Provide the (X, Y) coordinate of the cell's center where the given text is located.  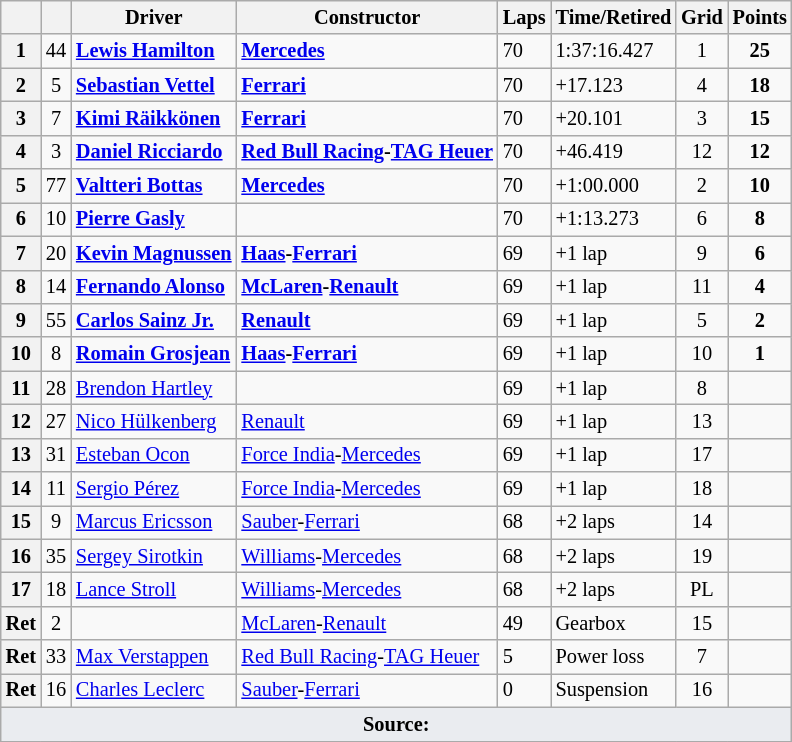
+46.419 (614, 152)
20 (56, 253)
Sebastian Vettel (154, 85)
Power loss (614, 657)
Lance Stroll (154, 589)
Sergio Pérez (154, 489)
Brendon Hartley (154, 388)
Points (760, 17)
Carlos Sainz Jr. (154, 320)
19 (702, 556)
Kimi Räikkönen (154, 118)
31 (56, 455)
Source: (396, 724)
Grid (702, 17)
Suspension (614, 690)
1:37:16.427 (614, 51)
Fernando Alonso (154, 287)
Pierre Gasly (154, 219)
49 (524, 623)
Daniel Ricciardo (154, 152)
25 (760, 51)
Marcus Ericsson (154, 522)
Gearbox (614, 623)
33 (56, 657)
Lewis Hamilton (154, 51)
Charles Leclerc (154, 690)
28 (56, 388)
Driver (154, 17)
27 (56, 421)
44 (56, 51)
+20.101 (614, 118)
PL (702, 589)
Sergey Sirotkin (154, 556)
Valtteri Bottas (154, 186)
+1:00.000 (614, 186)
Nico Hülkenberg (154, 421)
55 (56, 320)
Romain Grosjean (154, 354)
Laps (524, 17)
0 (524, 690)
Kevin Magnussen (154, 253)
77 (56, 186)
35 (56, 556)
+1:13.273 (614, 219)
Max Verstappen (154, 657)
Time/Retired (614, 17)
+17.123 (614, 85)
Esteban Ocon (154, 455)
Constructor (366, 17)
